Provide the (X, Y) coordinate of the cell's center where the given text is located.  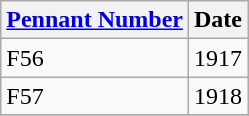
Pennant Number (95, 20)
1918 (218, 96)
Date (218, 20)
1917 (218, 58)
F56 (95, 58)
F57 (95, 96)
